Return [x, y] of the center of cell containing provided text 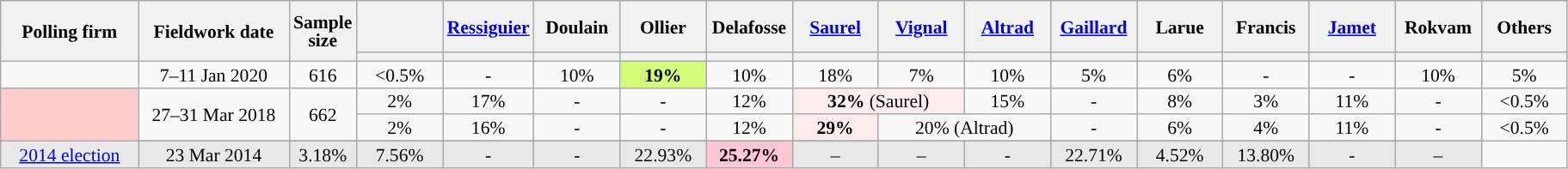
4% [1266, 129]
3.18% [323, 154]
18% [835, 74]
Rokvam [1438, 27]
Polling firm [70, 31]
20% (Altrad) [964, 129]
Francis [1266, 27]
8% [1180, 101]
7.56% [399, 154]
Delafosse [749, 27]
Samplesize [323, 31]
2014 election [70, 154]
Ressiguier [489, 27]
Jamet [1352, 27]
7–11 Jan 2020 [213, 74]
616 [323, 74]
19% [663, 74]
Fieldwork date [213, 31]
Larue [1180, 27]
7% [921, 74]
25.27% [749, 154]
32% (Saurel) [878, 101]
Altrad [1007, 27]
16% [489, 129]
3% [1266, 101]
Ollier [663, 27]
22.93% [663, 154]
Gaillard [1093, 27]
15% [1007, 101]
Others [1524, 27]
22.71% [1093, 154]
23 Mar 2014 [213, 154]
Vignal [921, 27]
17% [489, 101]
Doulain [577, 27]
29% [835, 129]
4.52% [1180, 154]
Saurel [835, 27]
662 [323, 114]
13.80% [1266, 154]
27–31 Mar 2018 [213, 114]
